Return [x, y] of the center of cell containing provided text 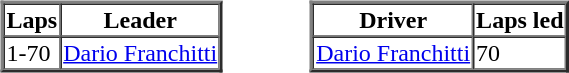
Driver [393, 20]
Laps led [520, 20]
1-70 [32, 52]
Laps [32, 20]
Leader [140, 20]
70 [520, 52]
